Find where the given text appears and provide that cell's center as [x, y] coordinate. 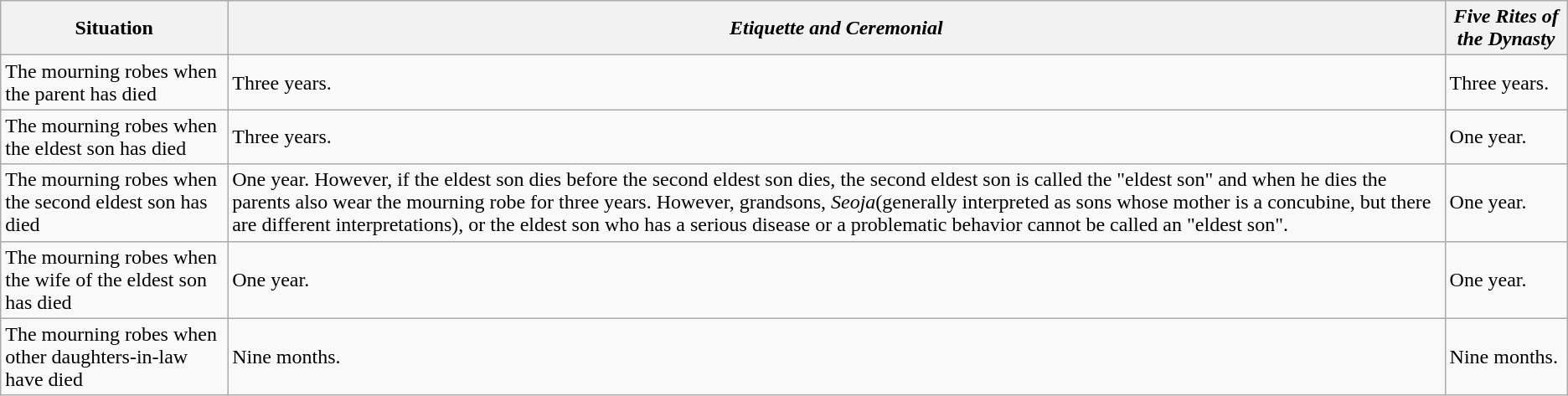
The mourning robes when the parent has died [114, 82]
Situation [114, 28]
Five Rites of the Dynasty [1506, 28]
The mourning robes when the second eldest son has died [114, 203]
Etiquette and Ceremonial [836, 28]
The mourning robes when the eldest son has died [114, 137]
The mourning robes when the wife of the eldest son has died [114, 280]
The mourning robes when other daughters-in-law have died [114, 357]
